Provide the (X, Y) coordinate of the cell's center where the given text is located.  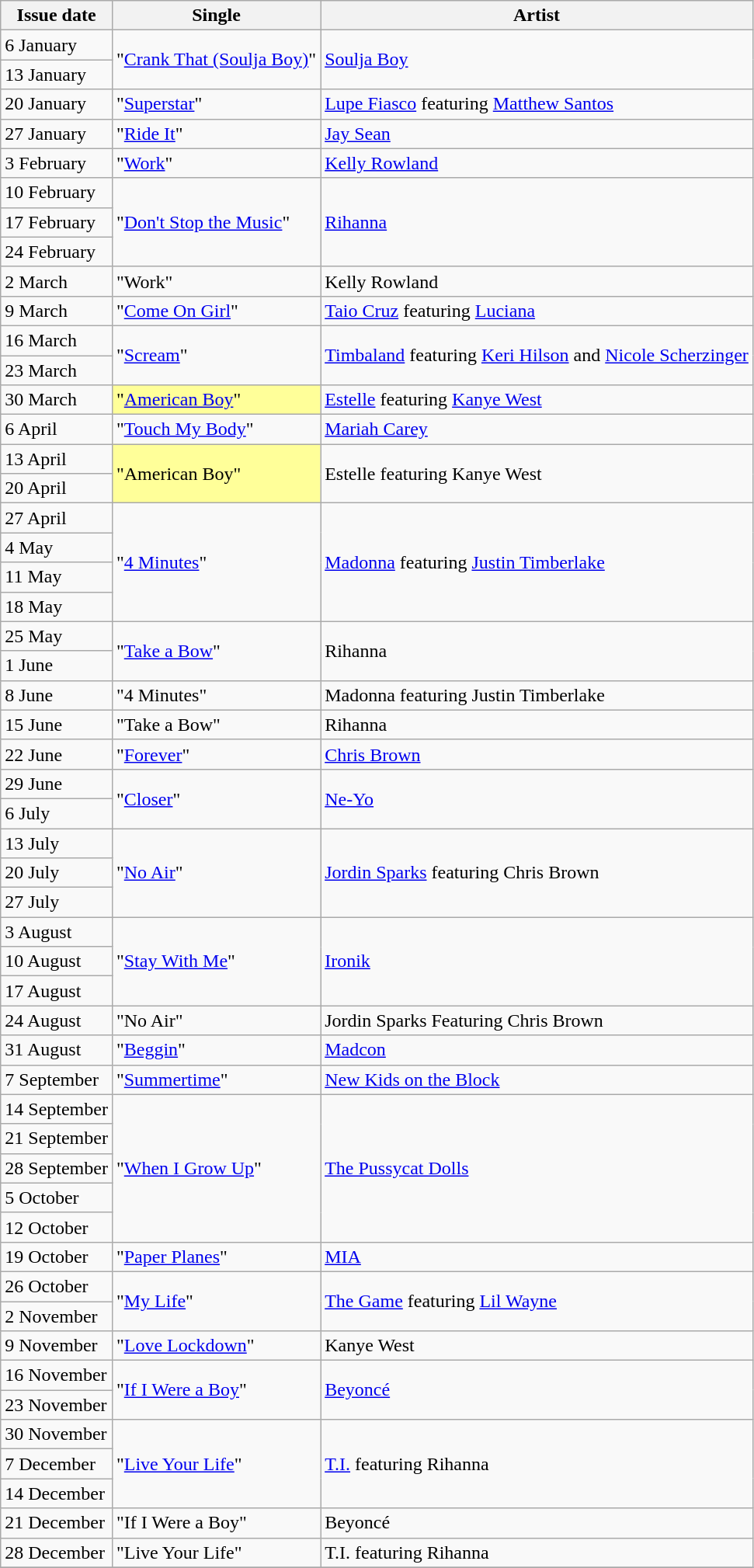
20 July (57, 873)
15 June (57, 725)
Kanye West (537, 1346)
19 October (57, 1257)
30 November (57, 1434)
Ironik (537, 961)
"Ride It" (216, 134)
28 December (57, 1552)
"Crank That (Soulja Boy)" (216, 60)
13 April (57, 459)
"Paper Planes" (216, 1257)
"Come On Girl" (216, 311)
21 September (57, 1139)
"Summertime" (216, 1080)
"Beggin" (216, 1050)
"My Life" (216, 1301)
7 December (57, 1464)
20 April (57, 488)
"When I Grow Up" (216, 1168)
10 February (57, 193)
Single (216, 16)
Madcon (537, 1050)
The Pussycat Dolls (537, 1168)
Chris Brown (537, 754)
2 November (57, 1316)
"Forever" (216, 754)
4 May (57, 548)
14 September (57, 1109)
17 August (57, 991)
Jordin Sparks Featuring Chris Brown (537, 1020)
The Game featuring Lil Wayne (537, 1301)
6 January (57, 45)
11 May (57, 577)
"Superstar" (216, 104)
27 July (57, 902)
24 February (57, 252)
Issue date (57, 16)
29 June (57, 784)
9 November (57, 1346)
27 April (57, 518)
30 March (57, 400)
7 September (57, 1080)
2 March (57, 281)
28 September (57, 1168)
12 October (57, 1227)
"Love Lockdown" (216, 1346)
Taio Cruz featuring Luciana (537, 311)
20 January (57, 104)
Mariah Carey (537, 429)
6 April (57, 429)
6 July (57, 813)
"Touch My Body" (216, 429)
16 November (57, 1375)
"Stay With Me" (216, 961)
Ne-Yo (537, 798)
New Kids on the Block (537, 1080)
Lupe Fiasco featuring Matthew Santos (537, 104)
14 December (57, 1493)
22 June (57, 754)
Timbaland featuring Keri Hilson and Nicole Scherzinger (537, 355)
Artist (537, 16)
"Closer" (216, 798)
Soulja Boy (537, 60)
13 January (57, 75)
13 July (57, 843)
9 March (57, 311)
24 August (57, 1020)
26 October (57, 1286)
"Don't Stop the Music" (216, 222)
23 March (57, 370)
21 December (57, 1523)
1 June (57, 666)
23 November (57, 1405)
"Scream" (216, 355)
17 February (57, 222)
27 January (57, 134)
8 June (57, 695)
Jay Sean (537, 134)
31 August (57, 1050)
25 May (57, 636)
16 March (57, 340)
10 August (57, 961)
3 February (57, 163)
3 August (57, 932)
5 October (57, 1198)
18 May (57, 607)
Jordin Sparks featuring Chris Brown (537, 872)
MIA (537, 1257)
